Provide the [x, y] coordinate of the cell's center where the given text is located.  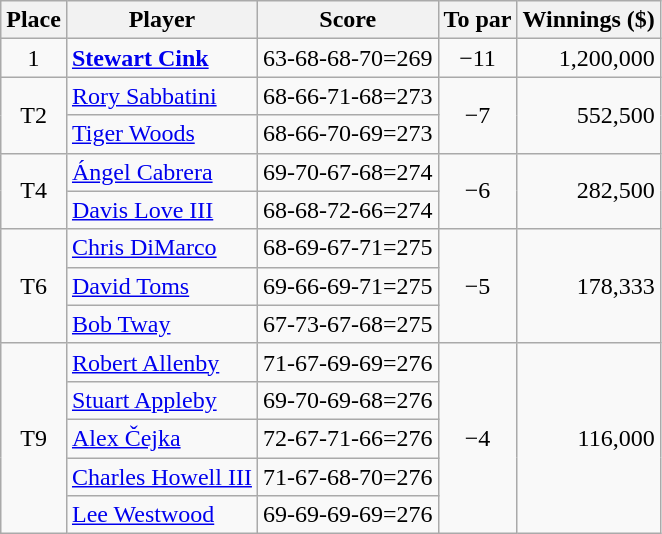
69-70-69-68=276 [348, 400]
−6 [478, 191]
−5 [478, 286]
T6 [34, 286]
Stewart Cink [162, 58]
72-67-71-66=276 [348, 438]
282,500 [588, 191]
1 [34, 58]
552,500 [588, 115]
Robert Allenby [162, 362]
Score [348, 20]
Tiger Woods [162, 134]
Davis Love III [162, 210]
68-68-72-66=274 [348, 210]
63-68-68-70=269 [348, 58]
68-66-70-69=273 [348, 134]
−4 [478, 438]
Chris DiMarco [162, 248]
1,200,000 [588, 58]
69-70-67-68=274 [348, 172]
Stuart Appleby [162, 400]
68-69-67-71=275 [348, 248]
Charles Howell III [162, 477]
71-67-69-69=276 [348, 362]
67-73-67-68=275 [348, 324]
To par [478, 20]
Place [34, 20]
178,333 [588, 286]
Winnings ($) [588, 20]
69-69-69-69=276 [348, 515]
116,000 [588, 438]
Rory Sabbatini [162, 96]
Ángel Cabrera [162, 172]
T2 [34, 115]
71-67-68-70=276 [348, 477]
Player [162, 20]
69-66-69-71=275 [348, 286]
David Toms [162, 286]
T9 [34, 438]
−7 [478, 115]
Alex Čejka [162, 438]
T4 [34, 191]
Bob Tway [162, 324]
Lee Westwood [162, 515]
−11 [478, 58]
68-66-71-68=273 [348, 96]
